Return the (X, Y) coordinate for the center point of the cell that contains the specified text.  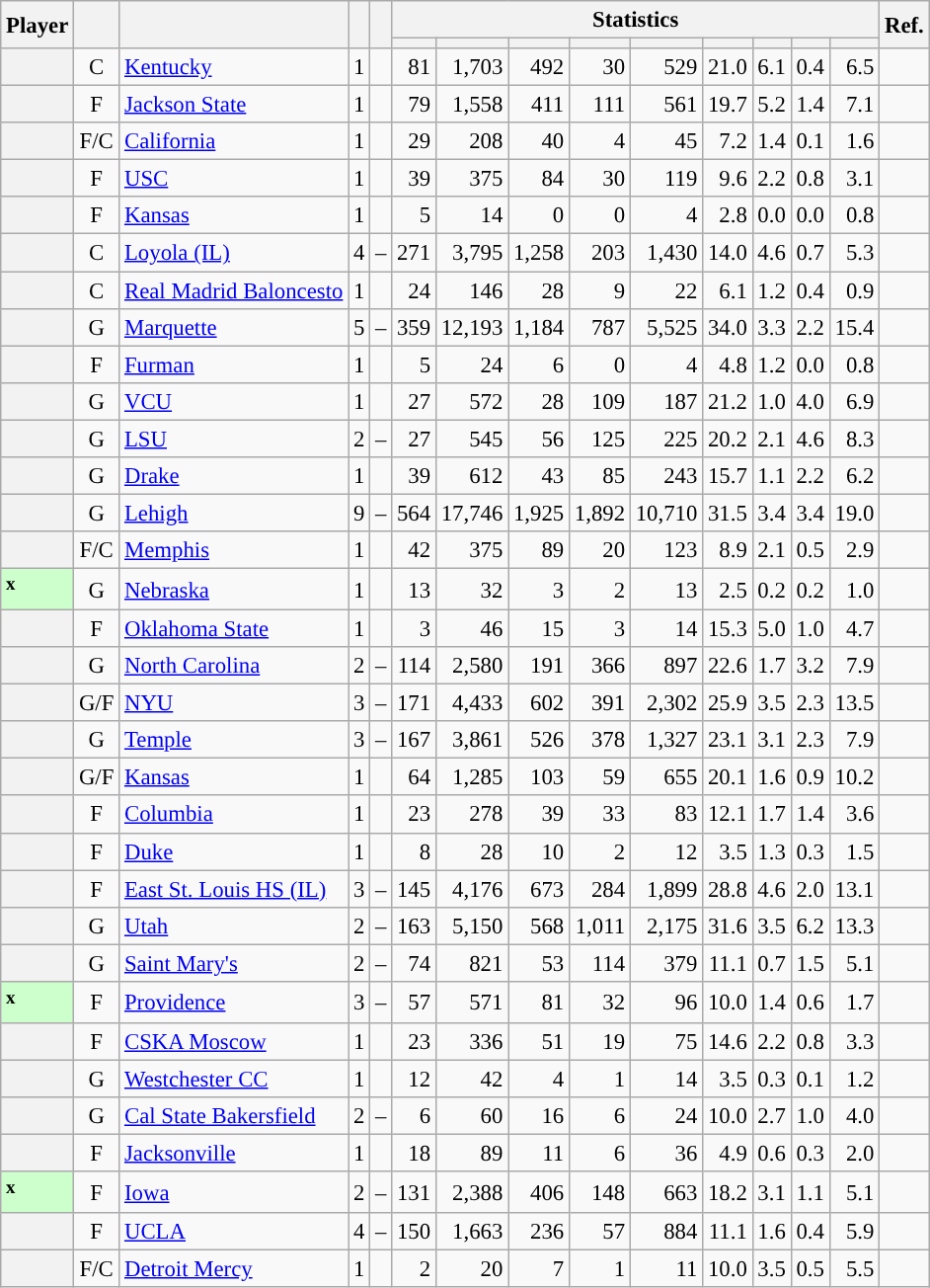
Saint Mary's (234, 963)
336 (472, 1042)
22.6 (728, 666)
California (234, 141)
13.5 (854, 703)
1,011 (600, 926)
5,525 (665, 327)
Westchester CC (234, 1079)
20.1 (728, 777)
208 (472, 141)
Real Madrid Baloncesto (234, 290)
79 (415, 105)
167 (415, 740)
NYU (234, 703)
Iowa (234, 1192)
5.0 (772, 629)
North Carolina (234, 666)
Drake (234, 476)
7 (539, 1269)
366 (600, 666)
43 (539, 476)
572 (472, 401)
2.9 (854, 550)
271 (415, 253)
28.8 (728, 889)
18 (415, 1154)
187 (665, 401)
Lehigh (234, 513)
96 (665, 1003)
526 (539, 740)
1,899 (665, 889)
84 (539, 179)
4.7 (854, 629)
25.9 (728, 703)
561 (665, 105)
19.0 (854, 513)
5.9 (854, 1232)
10.2 (854, 777)
2,580 (472, 666)
Statistics (636, 20)
278 (472, 815)
19.7 (728, 105)
31.6 (728, 926)
Cal State Bakersfield (234, 1116)
15 (539, 629)
821 (472, 963)
1,327 (665, 740)
Kentucky (234, 67)
16 (539, 1116)
83 (665, 815)
Jacksonville (234, 1154)
45 (665, 141)
171 (415, 703)
203 (600, 253)
1,184 (539, 327)
75 (665, 1042)
225 (665, 439)
602 (539, 703)
4,433 (472, 703)
6.9 (854, 401)
236 (539, 1232)
East St. Louis HS (IL) (234, 889)
60 (472, 1116)
111 (600, 105)
897 (665, 666)
8.3 (854, 439)
1,285 (472, 777)
2.8 (728, 216)
379 (665, 963)
53 (539, 963)
1.3 (772, 851)
12.1 (728, 815)
2.7 (772, 1116)
243 (665, 476)
7.1 (854, 105)
145 (415, 889)
13.3 (854, 926)
663 (665, 1192)
411 (539, 105)
4.8 (728, 364)
119 (665, 179)
20.2 (728, 439)
378 (600, 740)
13.1 (854, 889)
USC (234, 179)
2,388 (472, 1192)
125 (600, 439)
14.6 (728, 1042)
8 (415, 851)
6.5 (854, 67)
21.0 (728, 67)
56 (539, 439)
612 (472, 476)
9.6 (728, 179)
19 (600, 1042)
CSKA Moscow (234, 1042)
787 (600, 327)
15.4 (854, 327)
103 (539, 777)
Loyola (IL) (234, 253)
131 (415, 1192)
571 (472, 1003)
123 (665, 550)
Columbia (234, 815)
5.2 (772, 105)
564 (415, 513)
7.2 (728, 141)
884 (665, 1232)
5,150 (472, 926)
Providence (234, 1003)
1,258 (539, 253)
74 (415, 963)
1,925 (539, 513)
2.5 (728, 589)
51 (539, 1042)
406 (539, 1192)
673 (539, 889)
148 (600, 1192)
Detroit Mercy (234, 1269)
191 (539, 666)
359 (415, 327)
1,703 (472, 67)
Ref. (904, 25)
3.6 (854, 815)
Duke (234, 851)
163 (415, 926)
15.3 (728, 629)
Nebraska (234, 589)
Marquette (234, 327)
33 (600, 815)
46 (472, 629)
4.9 (728, 1154)
109 (600, 401)
492 (539, 67)
146 (472, 290)
34.0 (728, 327)
2,302 (665, 703)
655 (665, 777)
150 (415, 1232)
31.5 (728, 513)
Furman (234, 364)
5.3 (854, 253)
4,176 (472, 889)
Memphis (234, 550)
529 (665, 67)
545 (472, 439)
Jackson State (234, 105)
64 (415, 777)
Player (38, 25)
1,892 (600, 513)
14.0 (728, 253)
12,193 (472, 327)
18.2 (728, 1192)
VCU (234, 401)
10,710 (665, 513)
2,175 (665, 926)
59 (600, 777)
29 (415, 141)
1,430 (665, 253)
21.2 (728, 401)
1,663 (472, 1232)
15.7 (728, 476)
23.1 (728, 740)
17,746 (472, 513)
568 (539, 926)
Oklahoma State (234, 629)
3.2 (810, 666)
Temple (234, 740)
UCLA (234, 1232)
3,795 (472, 253)
85 (600, 476)
22 (665, 290)
1,558 (472, 105)
8.9 (728, 550)
40 (539, 141)
391 (600, 703)
LSU (234, 439)
Utah (234, 926)
284 (600, 889)
10 (539, 851)
36 (665, 1154)
5.5 (854, 1269)
3,861 (472, 740)
